Extract the (X, Y) coordinate from the center of the cell holding the provided text.  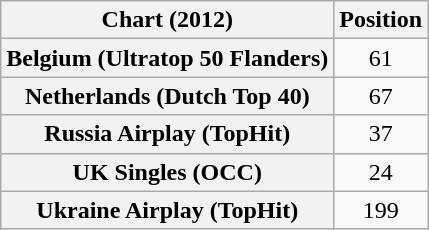
67 (381, 96)
Russia Airplay (TopHit) (168, 134)
37 (381, 134)
61 (381, 58)
Ukraine Airplay (TopHit) (168, 210)
199 (381, 210)
24 (381, 172)
Netherlands (Dutch Top 40) (168, 96)
Position (381, 20)
Chart (2012) (168, 20)
Belgium (Ultratop 50 Flanders) (168, 58)
UK Singles (OCC) (168, 172)
